Return the (X, Y) coordinate for the center point of the cell that contains the specified text.  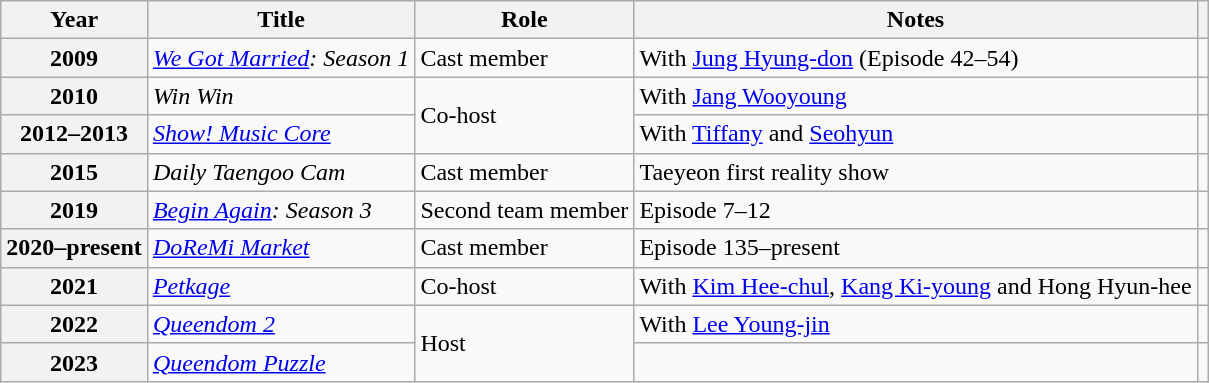
With Lee Young-jin (916, 324)
With Tiffany and Seohyun (916, 134)
Petkage (280, 286)
2010 (74, 96)
Episode 7–12 (916, 210)
Taeyeon first reality show (916, 172)
Queendom Puzzle (280, 362)
2012–2013 (74, 134)
DoReMi Market (280, 248)
Queendom 2 (280, 324)
2009 (74, 58)
Second team member (524, 210)
Win Win (280, 96)
Daily Taengoo Cam (280, 172)
Year (74, 20)
Show! Music Core (280, 134)
2022 (74, 324)
Episode 135–present (916, 248)
Title (280, 20)
With Jung Hyung-don (Episode 42–54) (916, 58)
Role (524, 20)
We Got Married: Season 1 (280, 58)
With Jang Wooyoung (916, 96)
2019 (74, 210)
Host (524, 343)
2020–present (74, 248)
2021 (74, 286)
2015 (74, 172)
2023 (74, 362)
With Kim Hee-chul, Kang Ki-young and Hong Hyun-hee (916, 286)
Begin Again: Season 3 (280, 210)
Notes (916, 20)
